Return [X, Y] of the center of cell containing provided text 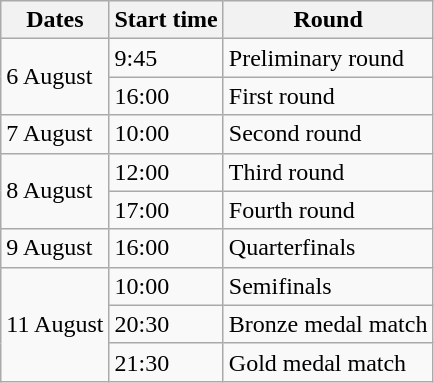
20:30 [166, 324]
21:30 [166, 362]
11 August [55, 324]
First round [328, 96]
Fourth round [328, 210]
Dates [55, 20]
Third round [328, 172]
Start time [166, 20]
8 August [55, 191]
Semifinals [328, 286]
6 August [55, 77]
Preliminary round [328, 58]
7 August [55, 134]
17:00 [166, 210]
Second round [328, 134]
12:00 [166, 172]
Bronze medal match [328, 324]
Quarterfinals [328, 248]
9 August [55, 248]
Gold medal match [328, 362]
Round [328, 20]
9:45 [166, 58]
